Determine the (X, Y) coordinate at the center of the cell enclosing the given text.  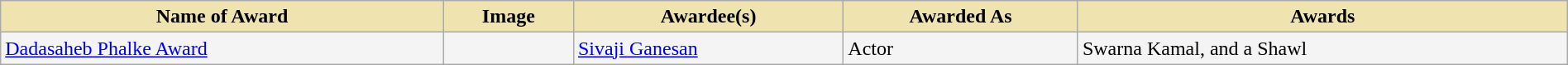
Actor (961, 48)
Name of Award (222, 17)
Sivaji Ganesan (708, 48)
Awarded As (961, 17)
Awardee(s) (708, 17)
Swarna Kamal, and a Shawl (1322, 48)
Image (508, 17)
Dadasaheb Phalke Award (222, 48)
Awards (1322, 17)
